Provide the [X, Y] coordinate of the cell's center where the given text is located.  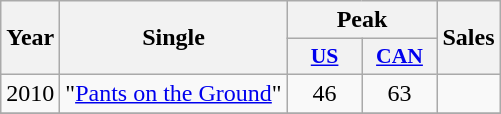
Single [174, 38]
2010 [30, 93]
CAN [400, 57]
US [324, 57]
46 [324, 93]
"Pants on the Ground" [174, 93]
Year [30, 38]
Peak [362, 20]
Sales [468, 38]
63 [400, 93]
